Locate the cell with the specified text and output its (X, Y) center coordinate. 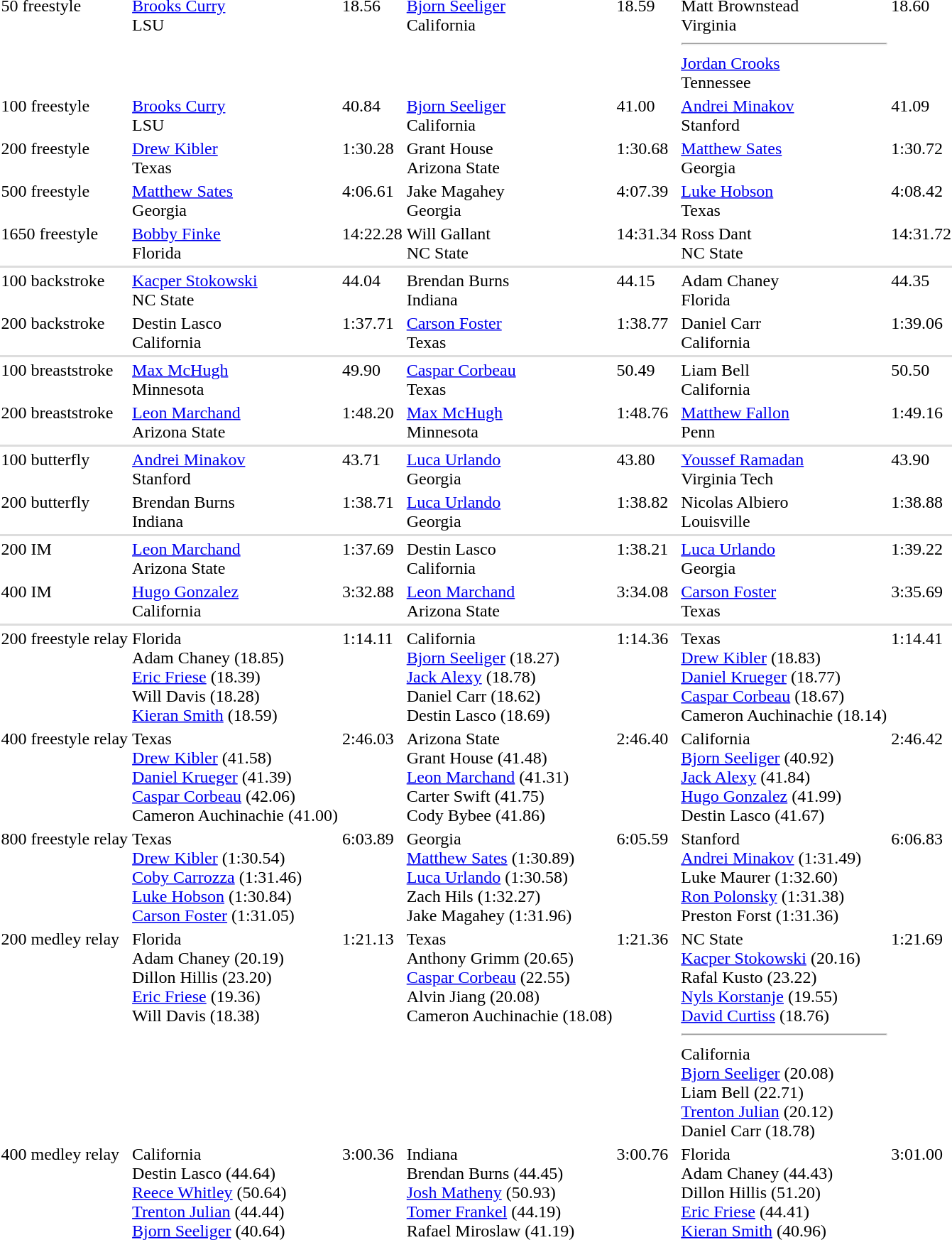
1:38.82 (647, 511)
1:14.11 (373, 677)
Bobby Finke Florida (236, 243)
1:21.13 (373, 1035)
1:14.36 (647, 677)
200 butterfly (65, 511)
California Bjorn Seeliger (40.92) Jack Alexy (41.84) Hugo Gonzalez (41.99) Destin Lasco (41.67) (784, 777)
Hugo Gonzalez California (236, 601)
Texas Drew Kibler (18.83) Daniel Krueger (18.77) Caspar Corbeau (18.67) Cameron Auchinachie (18.14) (784, 677)
Brooks Curry LSU (236, 115)
14:22.28 (373, 243)
6:03.89 (373, 877)
Texas Drew Kibler (1:30.54) Coby Carrozza (1:31.46) Luke Hobson (1:30.84) Carson Foster (1:31.05) (236, 877)
Nicolas Albiero Louisville (784, 511)
Jake Magahey Georgia (510, 200)
4:07.39 (647, 200)
Youssef Ramadan Virginia Tech (784, 469)
44.04 (373, 290)
44.15 (647, 290)
3:34.08 (647, 601)
100 butterfly (65, 469)
Florida Adam Chaney (18.85) Eric Friese (18.39) Will Davis (18.28) Kieran Smith (18.59) (236, 677)
6:05.59 (647, 877)
Grant House Arizona State (510, 158)
Bjorn Seeliger California (510, 115)
FloridaAdam Chaney (20.19) Dillon Hillis (23.20) Eric Friese (19.36) Will Davis (18.38) (236, 1035)
49.90 (373, 379)
200 freestyle (65, 158)
800 freestyle relay (65, 877)
1:48.20 (373, 422)
4:06.61 (373, 200)
500 freestyle (65, 200)
3:32.88 (373, 601)
41.00 (647, 115)
1:37.71 (373, 332)
2:46.40 (647, 777)
Adam Chaney Florida (784, 290)
Caspar Corbeau Texas (510, 379)
Georgia Matthew Sates (1:30.89) Luca Urlando (1:30.58) Zach Hils (1:32.27) Jake Magahey (1:31.96) (510, 877)
100 breaststroke (65, 379)
Matthew Fallon Penn (784, 422)
Drew Kibler Texas (236, 158)
1:38.71 (373, 511)
1:38.21 (647, 558)
1650 freestyle (65, 243)
200 IM (65, 558)
1:38.77 (647, 332)
100 freestyle (65, 115)
14:31.34 (647, 243)
400 freestyle relay (65, 777)
1:30.68 (647, 158)
Will Gallant NC State (510, 243)
200 breaststroke (65, 422)
200 medley relay (65, 1035)
Liam Bell California (784, 379)
43.80 (647, 469)
California Bjorn Seeliger (18.27) Jack Alexy (18.78) Daniel Carr (18.62) Destin Lasco (18.69) (510, 677)
200 freestyle relay (65, 677)
1:21.36 (647, 1035)
Ross Dant NC State (784, 243)
400 IM (65, 601)
1:30.28 (373, 158)
Daniel Carr California (784, 332)
Texas Drew Kibler (41.58) Daniel Krueger (41.39) Caspar Corbeau (42.06) Cameron Auchinachie (41.00) (236, 777)
1:48.76 (647, 422)
100 backstroke (65, 290)
2:46.03 (373, 777)
Arizona State Grant House (41.48) Leon Marchand (41.31) Carter Swift (41.75) Cody Bybee (41.86) (510, 777)
Kacper Stokowski NC State (236, 290)
1:37.69 (373, 558)
43.71 (373, 469)
200 backstroke (65, 332)
50.49 (647, 379)
Stanford Andrei Minakov (1:31.49) Luke Maurer (1:32.60) Ron Polonsky (1:31.38) Preston Forst (1:31.36) (784, 877)
Luke Hobson Texas (784, 200)
40.84 (373, 115)
Texas Anthony Grimm (20.65) Caspar Corbeau (22.55) Alvin Jiang (20.08) Cameron Auchinachie (18.08) (510, 1035)
